Capture the cell that displays the provided text and extract its [X, Y] central coordinate. 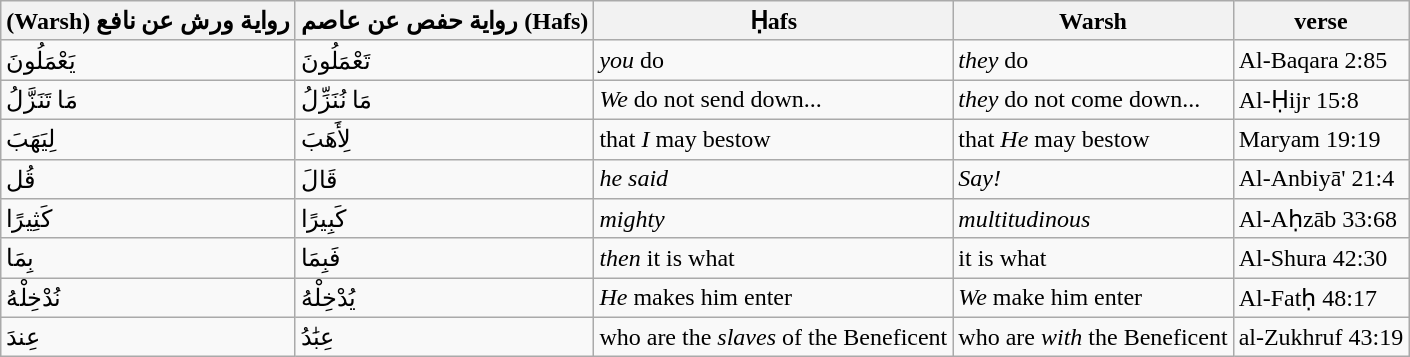
لِأَهَبَ [444, 139]
لِيَهَبَ [148, 139]
عِندَ [148, 337]
يُدْخِلْهُ [444, 298]
Al-Fatḥ 48:17 [1321, 298]
قُل [148, 179]
رواية حفص عن عاصم (Hafs) [444, 21]
تَعْمَلُونَ [444, 60]
Al-Shura 42:30 [1321, 258]
Warsh [1093, 21]
Say! [1093, 179]
who are the slaves of the Beneficent [774, 337]
then it is what [774, 258]
al-Zukhruf 43:19 [1321, 337]
Al-Anbiyā' 21:4 [1321, 179]
بِمَا [148, 258]
that I may bestow [774, 139]
Al-Ḥijr 15:8 [1321, 100]
كَبِيرًا [444, 219]
mighty [774, 219]
مَا تَنَزَّلُ [148, 100]
it is what [1093, 258]
قَالَ [444, 179]
who are with the Beneficent [1093, 337]
verse [1321, 21]
مَا نُنَزِّلُ [444, 100]
Al-Aḥzāb 33:68 [1321, 219]
that He may bestow [1093, 139]
نُدْخِلْهُ [148, 298]
Ḥafs [774, 21]
We do not send down... [774, 100]
كَثِيرًا [148, 219]
they do [1093, 60]
We make him enter [1093, 298]
يَعْمَلُونَ [148, 60]
multitudinous [1093, 219]
Al-Baqara 2:85 [1321, 60]
you do [774, 60]
(Warsh) رواية ورش عن نافع [148, 21]
they do not come down... [1093, 100]
he said [774, 179]
عِبَٰدُ [444, 337]
Maryam 19:19 [1321, 139]
He makes him enter [774, 298]
فَبِمَا [444, 258]
